Determine the [X, Y] coordinate at the center of the cell enclosing the given text.  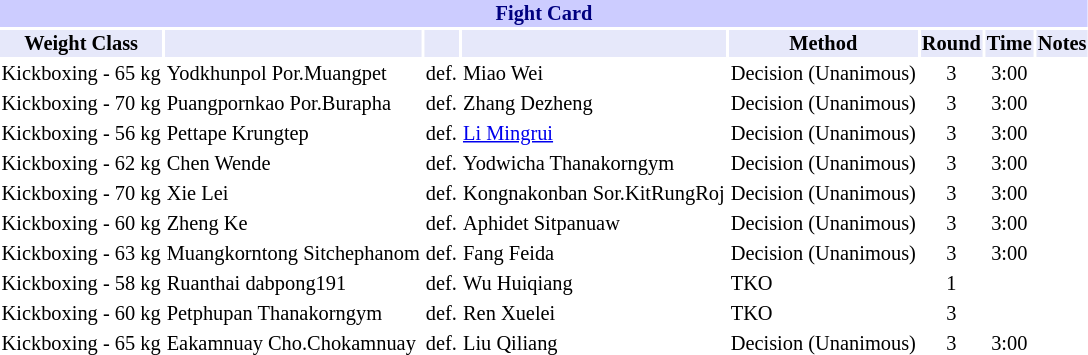
Fang Feida [594, 254]
Kickboxing - 62 kg [81, 164]
Kickboxing - 56 kg [81, 134]
Kickboxing - 63 kg [81, 254]
Xie Lei [293, 194]
Pettape Krungtep [293, 134]
Aphidet Sitpanuaw [594, 224]
Ruanthai dabpong191 [293, 284]
1 [951, 284]
Petphupan Thanakorngym [293, 314]
Weight Class [81, 44]
Yodkhunpol Por.Muangpet [293, 74]
Fight Card [544, 14]
Method [823, 44]
Ren Xuelei [594, 314]
Zheng Ke [293, 224]
Zhang Dezheng [594, 104]
Wu Huiqiang [594, 284]
Li Mingrui [594, 134]
Round [951, 44]
Miao Wei [594, 74]
Time [1009, 44]
Kongnakonban Sor.KitRungRoj [594, 194]
Kickboxing - 65 kg [81, 74]
Chen Wende [293, 164]
Kickboxing - 58 kg [81, 284]
Yodwicha Thanakorngym [594, 164]
Notes [1062, 44]
Muangkorntong Sitchephanom [293, 254]
Puangpornkao Por.Burapha [293, 104]
